Return the (X, Y) coordinate for the center point of the cell that contains the specified text.  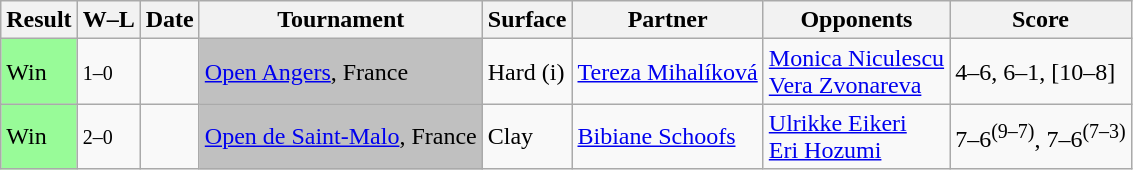
Open Angers, France (340, 72)
Tournament (340, 20)
2–0 (108, 136)
Hard (i) (527, 72)
Ulrikke Eikeri Eri Hozumi (856, 136)
Bibiane Schoofs (668, 136)
Result (39, 20)
W–L (108, 20)
Opponents (856, 20)
1–0 (108, 72)
Clay (527, 136)
Date (170, 20)
Score (1041, 20)
Open de Saint-Malo, France (340, 136)
7–6(9–7), 7–6(7–3) (1041, 136)
4–6, 6–1, [10–8] (1041, 72)
Tereza Mihalíková (668, 72)
Surface (527, 20)
Partner (668, 20)
Monica Niculescu Vera Zvonareva (856, 72)
